Find where the given text appears and provide that cell's center as (x, y) coordinate. 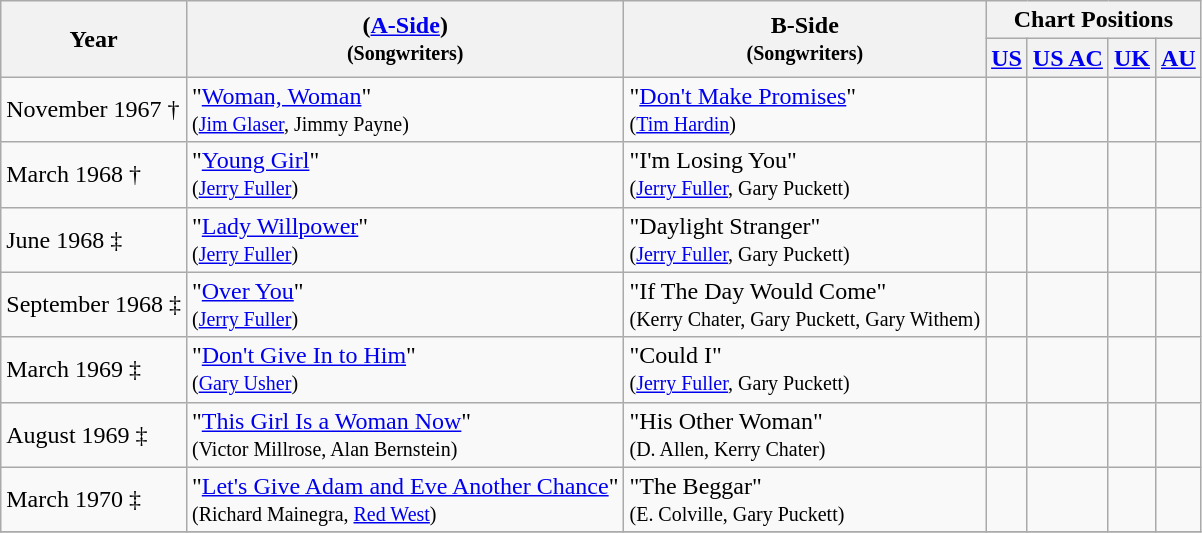
"Woman, Woman"(Jim Glaser, Jimmy Payne) (405, 110)
B-Side(Songwriters) (805, 39)
September 1968 ‡ (94, 304)
"The Beggar"(E. Colville, Gary Puckett) (805, 500)
Chart Positions (1094, 20)
"Daylight Stranger"(Jerry Fuller, Gary Puckett) (805, 240)
"This Girl Is a Woman Now"(Victor Millrose, Alan Bernstein) (405, 434)
"Lady Willpower"(Jerry Fuller) (405, 240)
(A-Side)(Songwriters) (405, 39)
"His Other Woman"(D. Allen, Kerry Chater) (805, 434)
Year (94, 39)
March 1970 ‡ (94, 500)
March 1968 † (94, 174)
"Young Girl"(Jerry Fuller) (405, 174)
"Let's Give Adam and Eve Another Chance"(Richard Mainegra, Red West) (405, 500)
March 1969 ‡ (94, 370)
August 1969 ‡ (94, 434)
"I'm Losing You"(Jerry Fuller, Gary Puckett) (805, 174)
UK (1132, 58)
"Don't Make Promises"(Tim Hardin) (805, 110)
November 1967 † (94, 110)
AU (1178, 58)
June 1968 ‡ (94, 240)
US AC (1068, 58)
"Don't Give In to Him"(Gary Usher) (405, 370)
US (1007, 58)
"Over You"(Jerry Fuller) (405, 304)
"If The Day Would Come"(Kerry Chater, Gary Puckett, Gary Withem) (805, 304)
"Could I"(Jerry Fuller, Gary Puckett) (805, 370)
